Find where the given text appears and provide that cell's center as [X, Y] coordinate. 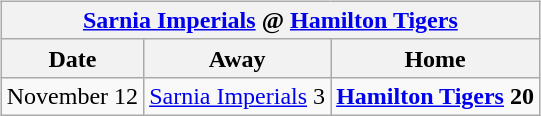
Home [436, 58]
Sarnia Imperials @ Hamilton Tigers [270, 20]
Sarnia Imperials 3 [238, 96]
Date [72, 58]
Away [238, 58]
Hamilton Tigers 20 [436, 96]
November 12 [72, 96]
